Find where the given text appears and provide that cell's center as [x, y] coordinate. 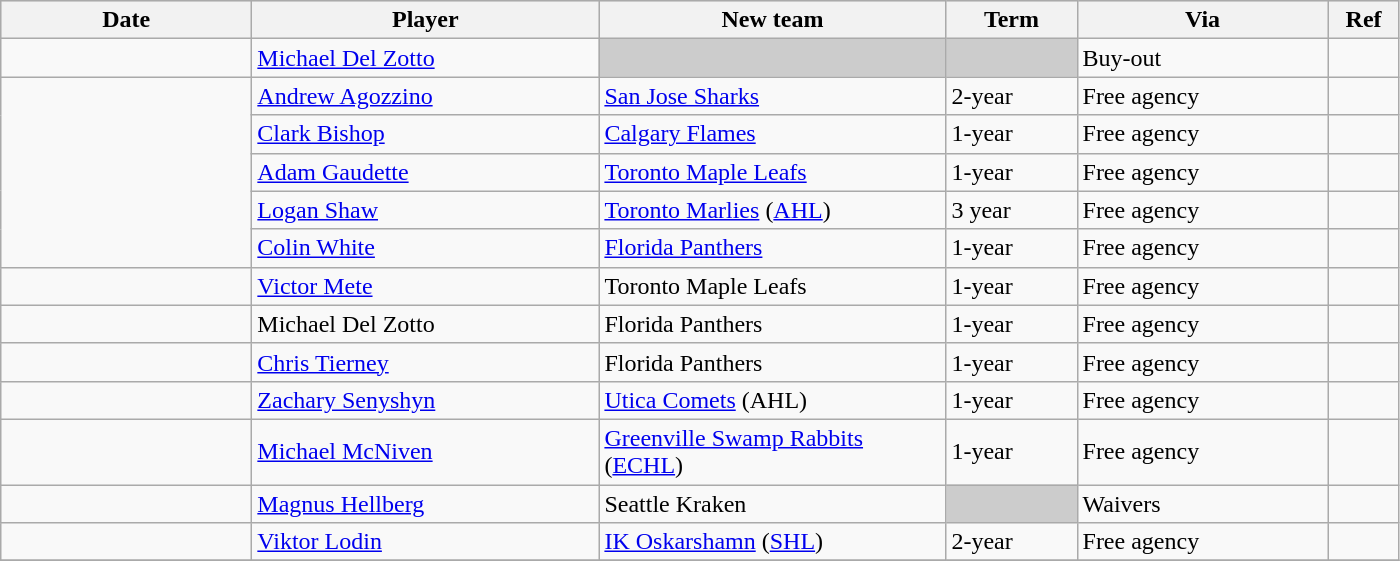
Term [1012, 20]
Date [126, 20]
Colin White [426, 248]
Player [426, 20]
Via [1202, 20]
Ref [1364, 20]
Chris Tierney [426, 362]
IK Oskarshamn (SHL) [772, 542]
Clark Bishop [426, 134]
Calgary Flames [772, 134]
Buy-out [1202, 58]
Magnus Hellberg [426, 503]
Waivers [1202, 503]
Andrew Agozzino [426, 96]
New team [772, 20]
Viktor Lodin [426, 542]
Logan Shaw [426, 210]
Adam Gaudette [426, 172]
Seattle Kraken [772, 503]
Victor Mete [426, 286]
Michael McNiven [426, 452]
Utica Comets (AHL) [772, 400]
Zachary Senyshyn [426, 400]
Toronto Marlies (AHL) [772, 210]
San Jose Sharks [772, 96]
Greenville Swamp Rabbits (ECHL) [772, 452]
3 year [1012, 210]
